Pinpoint the cell where the given text exists, returning its (x, y) midpoint coordinate. 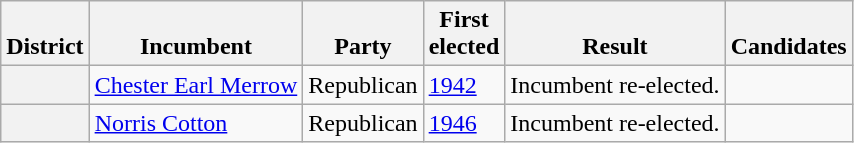
Norris Cotton (196, 123)
Chester Earl Merrow (196, 85)
1942 (464, 85)
Candidates (788, 34)
1946 (464, 123)
Party (363, 34)
Incumbent (196, 34)
Result (615, 34)
Firstelected (464, 34)
District (45, 34)
